Scan for the cell matching the given text and deliver its (x, y) coordinate at center. 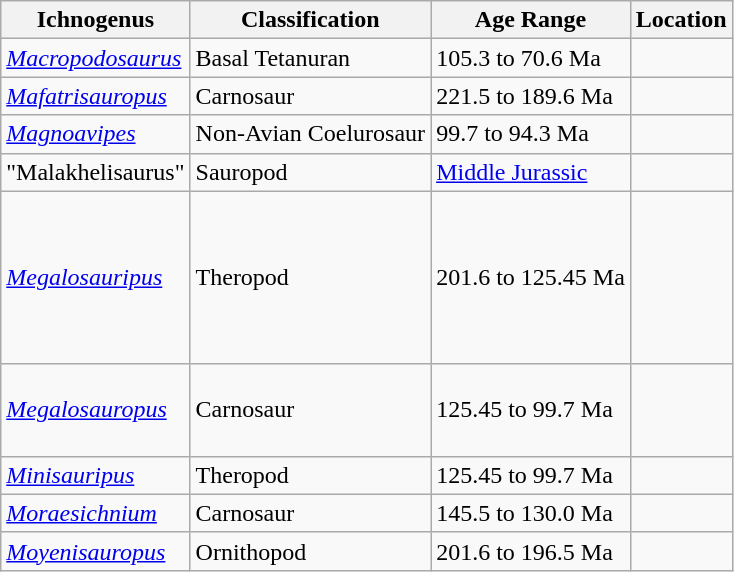
"Malakhelisaurus" (96, 172)
105.3 to 70.6 Ma (531, 58)
Ichnogenus (96, 20)
201.6 to 196.5 Ma (531, 551)
145.5 to 130.0 Ma (531, 513)
Ornithopod (310, 551)
Sauropod (310, 172)
Megalosauropus (96, 410)
Moraesichnium (96, 513)
Non-Avian Coelurosaur (310, 134)
Megalosauripus (96, 278)
221.5 to 189.6 Ma (531, 96)
Moyenisauropus (96, 551)
201.6 to 125.45 Ma (531, 278)
Middle Jurassic (531, 172)
Mafatrisauropus (96, 96)
99.7 to 94.3 Ma (531, 134)
Basal Tetanuran (310, 58)
Minisauripus (96, 475)
Age Range (531, 20)
Macropodosaurus (96, 58)
Classification (310, 20)
Location (681, 20)
Magnoavipes (96, 134)
